Capture the cell that displays the provided text and extract its [x, y] central coordinate. 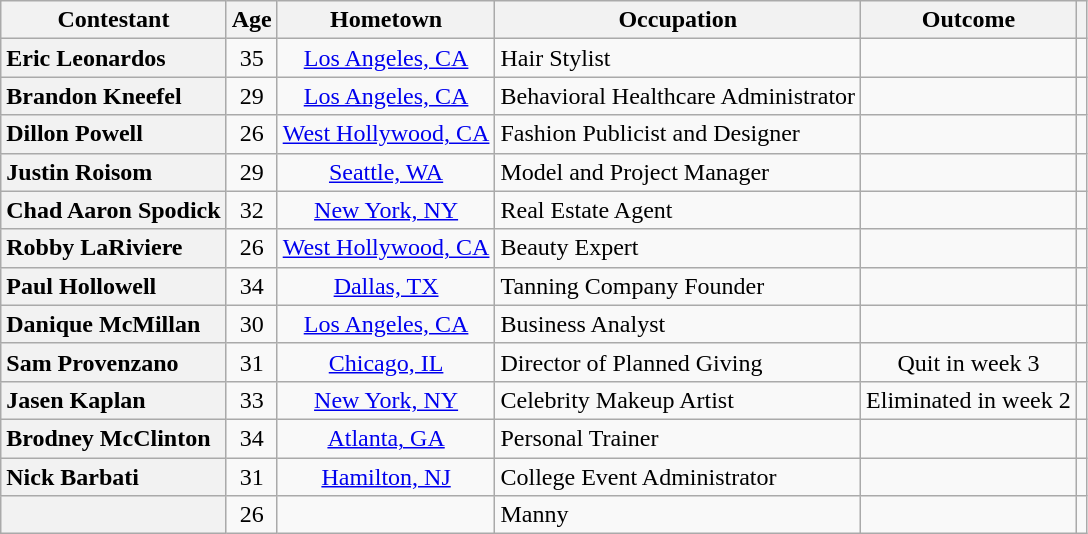
Celebrity Makeup Artist [678, 400]
Fashion Publicist and Designer [678, 134]
Tanning Company Founder [678, 286]
Justin Roisom [114, 172]
Chad Aaron Spodick [114, 210]
Business Analyst [678, 324]
Quit in week 3 [969, 362]
Seattle, WA [386, 172]
Hamilton, NJ [386, 477]
30 [252, 324]
Model and Project Manager [678, 172]
Personal Trainer [678, 438]
Age [252, 20]
Real Estate Agent [678, 210]
Chicago, IL [386, 362]
Dillon Powell [114, 134]
Hair Stylist [678, 58]
Atlanta, GA [386, 438]
College Event Administrator [678, 477]
Eliminated in week 2 [969, 400]
Jasen Kaplan [114, 400]
Robby LaRiviere [114, 248]
Beauty Expert [678, 248]
Eric Leonardos [114, 58]
Behavioral Healthcare Administrator [678, 96]
Danique McMillan [114, 324]
Hometown [386, 20]
Brandon Kneefel [114, 96]
Brodney McClinton [114, 438]
33 [252, 400]
Contestant [114, 20]
Outcome [969, 20]
35 [252, 58]
Manny [678, 515]
32 [252, 210]
Paul Hollowell [114, 286]
Dallas, TX [386, 286]
Nick Barbati [114, 477]
Director of Planned Giving [678, 362]
Sam Provenzano [114, 362]
Occupation [678, 20]
